Return the (X, Y) coordinate for the center point of the cell that contains the specified text.  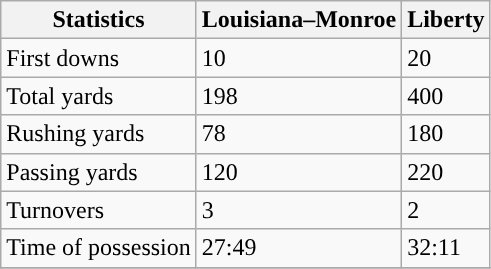
Liberty (446, 20)
3 (298, 210)
2 (446, 210)
78 (298, 134)
First downs (99, 58)
Turnovers (99, 210)
198 (298, 96)
400 (446, 96)
Rushing yards (99, 134)
Time of possession (99, 248)
180 (446, 134)
120 (298, 172)
20 (446, 58)
Passing yards (99, 172)
220 (446, 172)
Total yards (99, 96)
Louisiana–Monroe (298, 20)
27:49 (298, 248)
10 (298, 58)
32:11 (446, 248)
Statistics (99, 20)
